Return [x, y] of the center of cell containing provided text 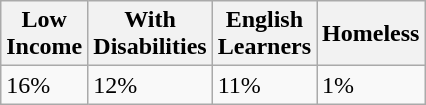
Homeless [371, 34]
11% [264, 85]
1% [371, 85]
WithDisabilities [150, 34]
EnglishLearners [264, 34]
12% [150, 85]
16% [44, 85]
LowIncome [44, 34]
